Detect which cell encompasses the target text, then output its (X, Y) center coordinate. 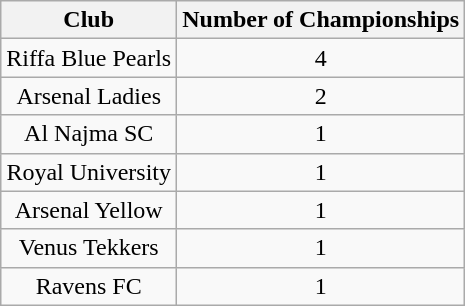
Arsenal Ladies (89, 96)
Number of Championships (321, 20)
Riffa Blue Pearls (89, 58)
Royal University (89, 172)
2 (321, 96)
Ravens FC (89, 286)
Venus Tekkers (89, 248)
Arsenal Yellow (89, 210)
Club (89, 20)
4 (321, 58)
Al Najma SC (89, 134)
